Capture the cell that displays the provided text and extract its (X, Y) central coordinate. 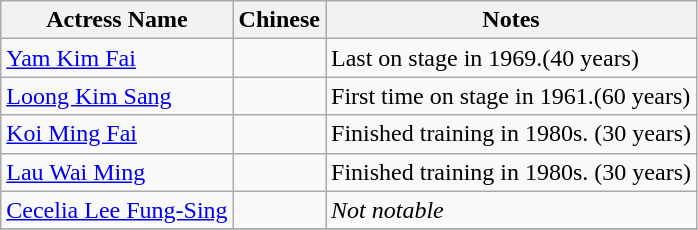
Last on stage in 1969.(40 years) (512, 58)
Not notable (512, 210)
Koi Ming Fai (117, 134)
First time on stage in 1961.(60 years) (512, 96)
Actress Name (117, 20)
Cecelia Lee Fung-Sing (117, 210)
Yam Kim Fai (117, 58)
Lau Wai Ming (117, 172)
Loong Kim Sang (117, 96)
Notes (512, 20)
Chinese (279, 20)
